Return the [x, y] coordinate for the center point of the cell that contains the specified text.  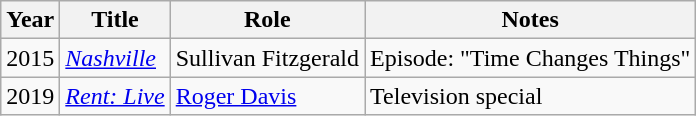
Role [267, 20]
Episode: "Time Changes Things" [530, 58]
Television special [530, 96]
Roger Davis [267, 96]
Year [30, 20]
Rent: Live [115, 96]
Title [115, 20]
Nashville [115, 58]
2015 [30, 58]
Notes [530, 20]
2019 [30, 96]
Sullivan Fitzgerald [267, 58]
